For the text-containing cell, return its midpoint in (x, y) coordinate format. 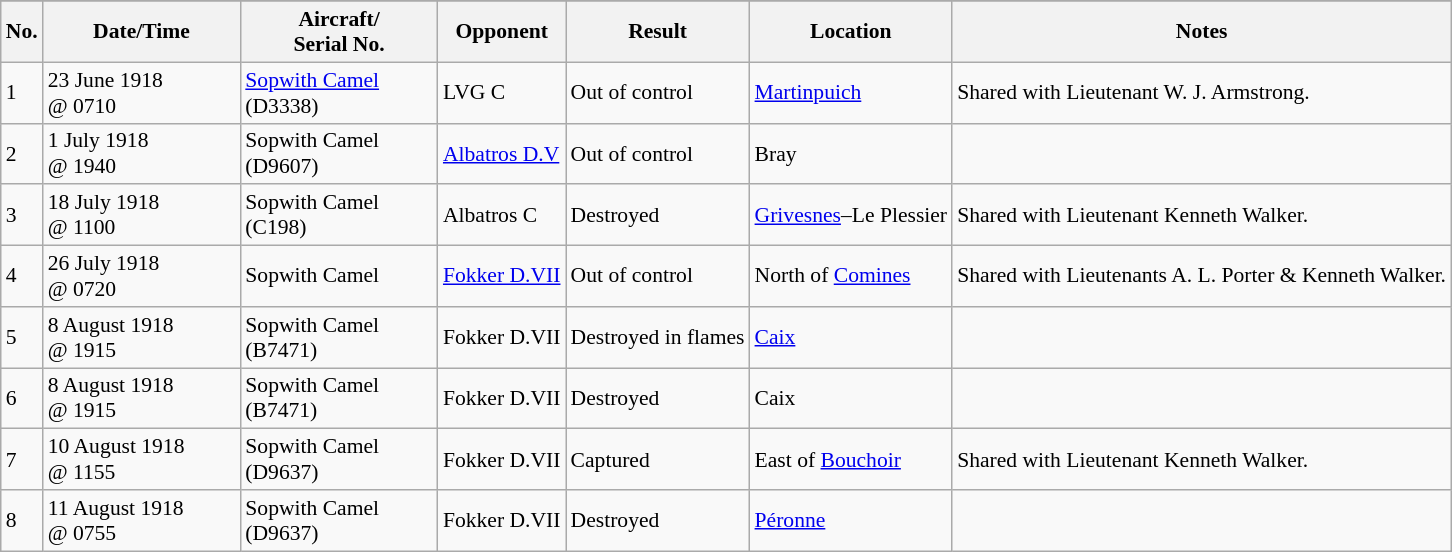
Date/Time (142, 32)
5 (22, 338)
8 (22, 520)
Albatros D.V (502, 154)
6 (22, 398)
Shared with Lieutenant W. J. Armstrong. (1202, 92)
1 (22, 92)
Opponent (502, 32)
Sopwith Camel (339, 276)
23 June 1918@ 0710 (142, 92)
2 (22, 154)
Shared with Lieutenants A. L. Porter & Kenneth Walker. (1202, 276)
26 July 1918@ 0720 (142, 276)
Destroyed in flames (658, 338)
11 August 1918@ 0755 (142, 520)
Péronne (852, 520)
East of Bouchoir (852, 460)
Martinpuich (852, 92)
3 (22, 216)
Bray (852, 154)
Sopwith Camel(C198) (339, 216)
Albatros C (502, 216)
No. (22, 32)
Captured (658, 460)
18 July 1918@ 1100 (142, 216)
Aircraft/Serial No. (339, 32)
10 August 1918@ 1155 (142, 460)
Location (852, 32)
1 July 1918@ 1940 (142, 154)
Sopwith Camel(D3338) (339, 92)
LVG C (502, 92)
Grivesnes–Le Plessier (852, 216)
7 (22, 460)
Result (658, 32)
North of Comines (852, 276)
Notes (1202, 32)
4 (22, 276)
Sopwith Camel(D9607) (339, 154)
